Return the (x, y) coordinate for the center point of the cell that contains the specified text.  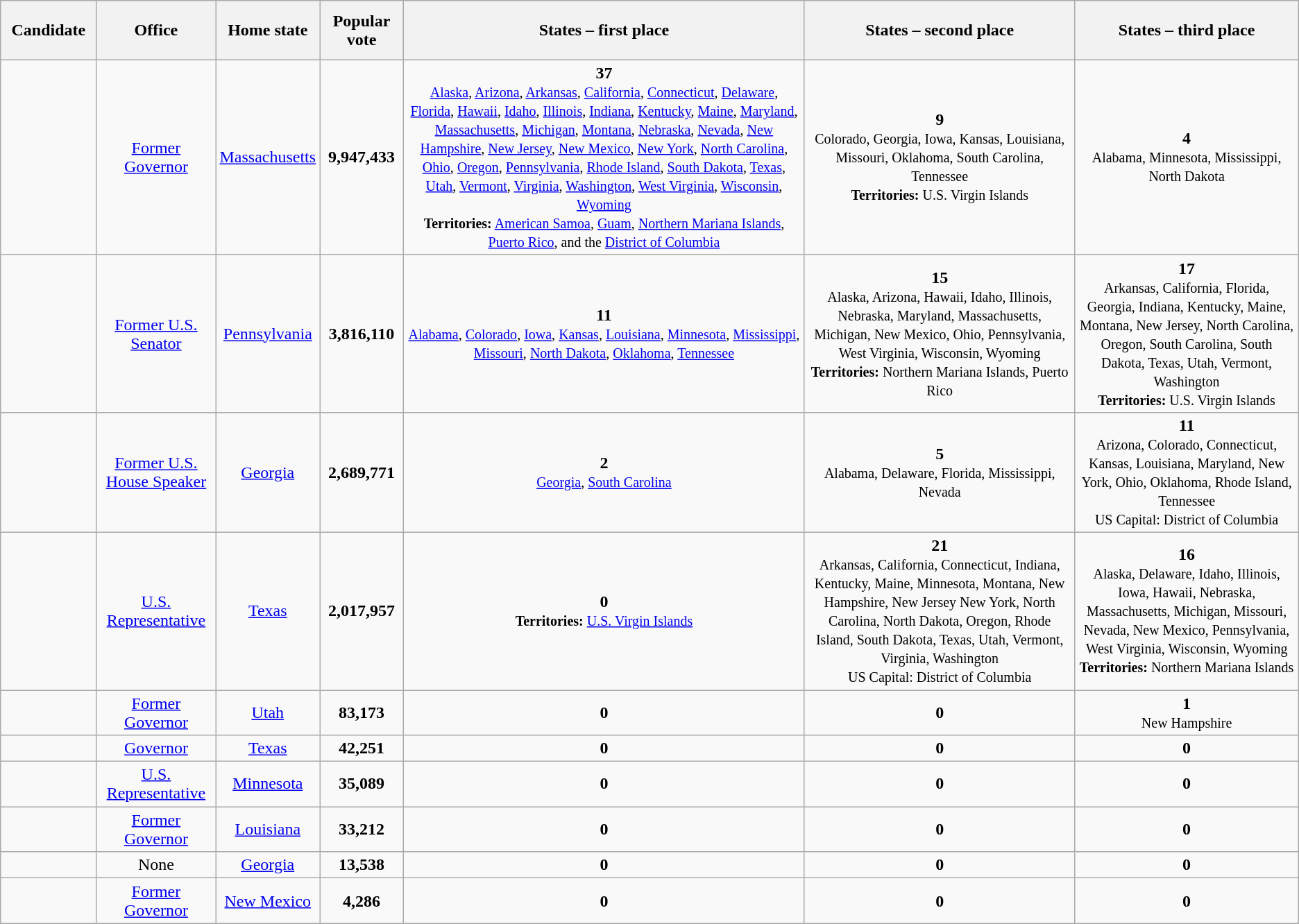
9,947,433 (362, 157)
0Territories: U.S. Virgin Islands (604, 610)
Minnesota (268, 784)
None (156, 865)
Candidate (49, 31)
Former U.S. Senator (156, 333)
3,816,110 (362, 333)
Home state (268, 31)
9Colorado, Georgia, Iowa, Kansas, Louisiana, Missouri, Oklahoma, South Carolina, TennesseeTerritories: U.S. Virgin Islands (940, 157)
Massachusetts (268, 157)
11 Alabama, Colorado, Iowa, Kansas, Louisiana, Minnesota, Mississippi, Missouri, North Dakota, Oklahoma, Tennessee (604, 333)
4,286 (362, 900)
Popular vote (362, 31)
Governor (156, 748)
1New Hampshire (1187, 712)
2,017,957 (362, 610)
35,089 (362, 784)
2,689,771 (362, 472)
New Mexico (268, 900)
Office (156, 31)
42,251 (362, 748)
4Alabama, Minnesota, Mississippi, North Dakota (1187, 157)
States – second place (940, 31)
13,538 (362, 865)
2Georgia, South Carolina (604, 472)
33,212 (362, 830)
Louisiana (268, 830)
States – first place (604, 31)
Former U.S. House Speaker (156, 472)
States – third place (1187, 31)
5Alabama, Delaware, Florida, Mississippi, Nevada (940, 472)
11Arizona, Colorado, Connecticut, Kansas, Louisiana, Maryland, New York, Ohio, Oklahoma, Rhode Island, Tennessee US Capital: District of Columbia (1187, 472)
83,173 (362, 712)
Utah (268, 712)
Pennsylvania (268, 333)
